Return the (x, y) coordinate for the center point of the cell that contains the specified text.  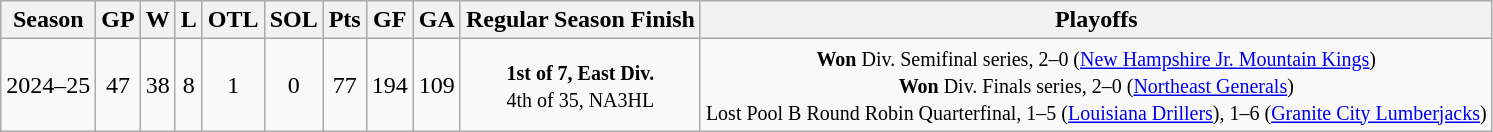
109 (436, 85)
Season (48, 20)
47 (118, 85)
1st of 7, East Div.4th of 35, NA3HL (580, 85)
8 (188, 85)
OTL (233, 20)
SOL (294, 20)
2024–25 (48, 85)
194 (390, 85)
GF (390, 20)
GP (118, 20)
Playoffs (1096, 20)
38 (158, 85)
77 (344, 85)
W (158, 20)
1 (233, 85)
L (188, 20)
Regular Season Finish (580, 20)
0 (294, 85)
GA (436, 20)
Pts (344, 20)
